Capture the cell that displays the provided text and extract its (X, Y) central coordinate. 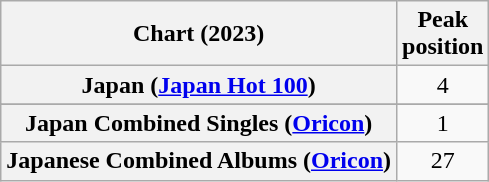
Chart (2023) (199, 34)
4 (443, 85)
Peakposition (443, 34)
Japanese Combined Albums (Oricon) (199, 161)
Japan Combined Singles (Oricon) (199, 123)
27 (443, 161)
Japan (Japan Hot 100) (199, 85)
1 (443, 123)
